Capture the cell that displays the provided text and extract its (X, Y) central coordinate. 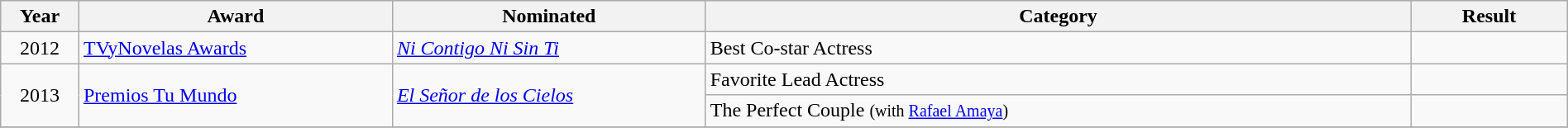
Category (1059, 17)
TVyNovelas Awards (235, 48)
Result (1489, 17)
Year (40, 17)
El Señor de los Cielos (549, 95)
Best Co-star Actress (1059, 48)
Premios Tu Mundo (235, 95)
Favorite Lead Actress (1059, 79)
2012 (40, 48)
Award (235, 17)
Ni Contigo Ni Sin Ti (549, 48)
The Perfect Couple (with Rafael Amaya) (1059, 111)
2013 (40, 95)
Nominated (549, 17)
